From the cell containing the given text, extract its center point as [x, y] coordinate. 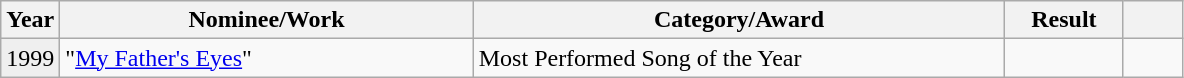
Most Performed Song of the Year [739, 58]
1999 [30, 58]
Category/Award [739, 20]
Result [1064, 20]
"My Father's Eyes" [266, 58]
Nominee/Work [266, 20]
Year [30, 20]
